Extract the (X, Y) coordinate from the center of the cell holding the provided text.  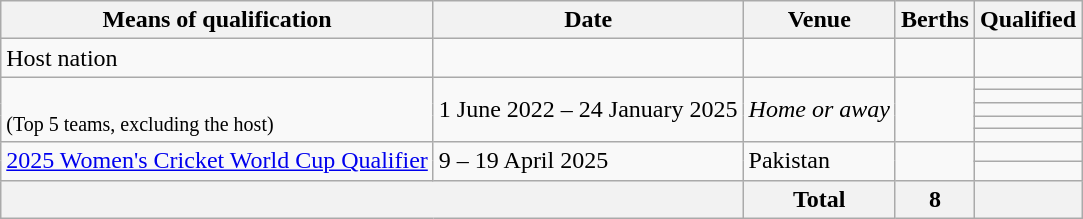
Berths (934, 20)
Venue (819, 20)
Pakistan (819, 161)
(Top 5 teams, excluding the host) (218, 110)
Date (588, 20)
8 (934, 199)
1 June 2022 – 24 January 2025 (588, 110)
Means of qualification (218, 20)
Host nation (218, 58)
Total (819, 199)
Home or away (819, 110)
9 – 19 April 2025 (588, 161)
Qualified (1028, 20)
2025 Women's Cricket World Cup Qualifier (218, 161)
